Extract the [x, y] coordinate from the center of the cell holding the provided text.  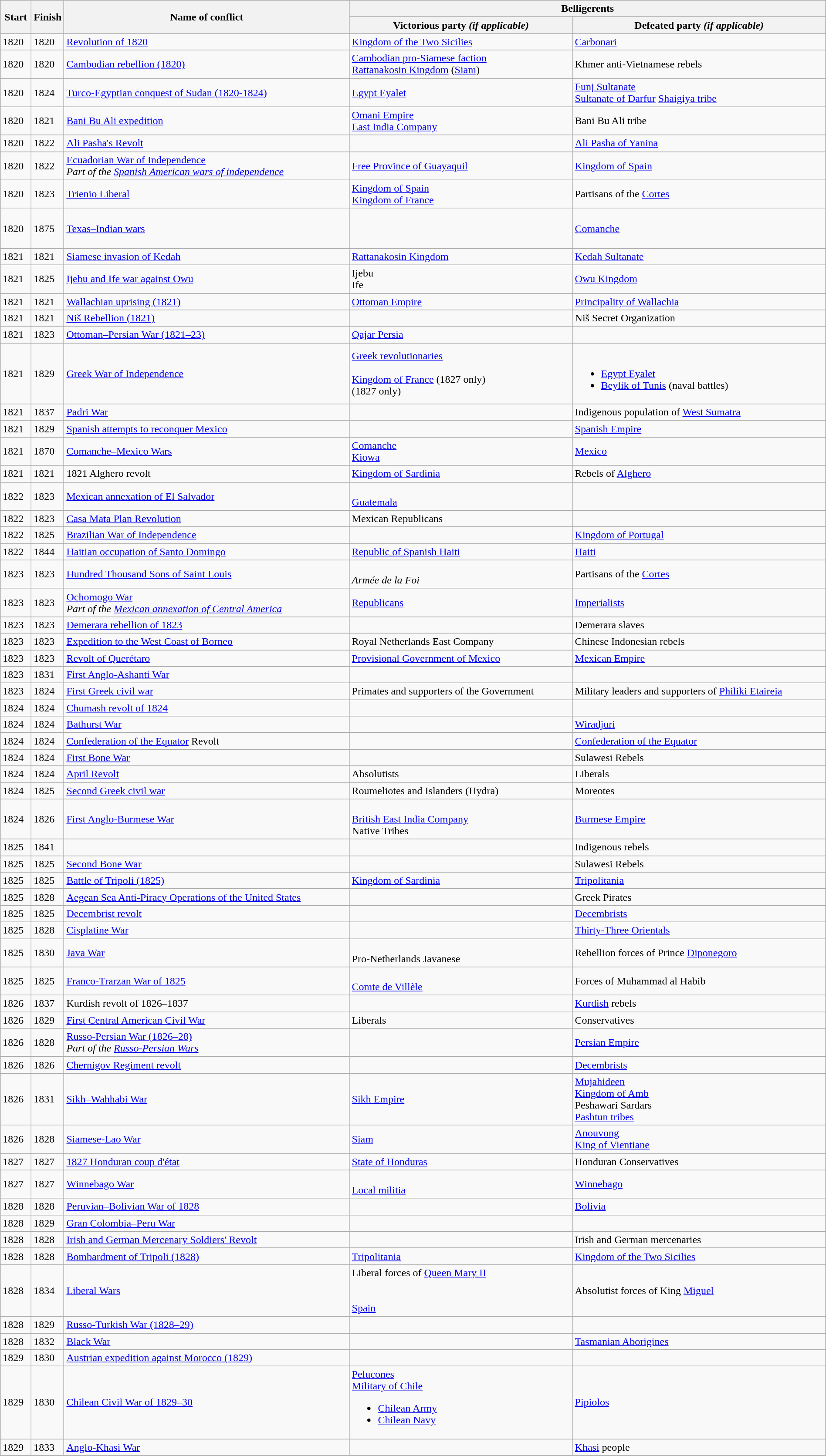
Thirty-Three Orientals [699, 930]
Pelucones Military of ChileChilean ArmyChilean Navy [461, 1403]
Rebellion forces of Prince Diponegoro [699, 953]
Bombardment of Tripoli (1828) [206, 1256]
1827 Honduran coup d'état [206, 1162]
Local militia [461, 1184]
Bolivia [699, 1207]
Rattanakosin Kingdom [461, 256]
Ochomogo War Part of the Mexican annexation of Central America [206, 603]
British East India CompanyNative Tribes [461, 819]
Greek Pirates [699, 897]
Liberal forces of Queen Mary II Spain [461, 1291]
Spanish attempts to reconquer Mexico [206, 429]
Confederation of the Equator Revolt [206, 741]
Cambodian rebellion (1820) [206, 64]
Demerara rebellion of 1823 [206, 625]
Wallachian uprising (1821) [206, 302]
IjebuIfe [461, 279]
Niš Secret Organization [699, 318]
Egypt Eyalet [461, 92]
Winnebago War [206, 1184]
Owu Kingdom [699, 279]
Principality of Wallachia [699, 302]
Aegean Sea Anti-Piracy Operations of the United States [206, 897]
Mexican Empire [699, 658]
Provisional Government of Mexico [461, 658]
Kingdom of Portugal [699, 535]
Confederation of the Equator [699, 741]
Kurdish revolt of 1826–1837 [206, 1004]
Defeated party (if applicable) [699, 25]
Finish [48, 17]
Chilean Civil War of 1829–30 [206, 1403]
Primates and supporters of the Government [461, 691]
Ecuadorian War of Independence Part of the Spanish American wars of independence [206, 165]
Ijebu and Ife war against Owu [206, 279]
Bani Bu Ali expedition [206, 121]
Chinese Indonesian rebels [699, 641]
Revolt of Querétaro [206, 658]
Ali Pasha of Yanina [699, 143]
Imperialists [699, 603]
1832 [48, 1341]
1841 [48, 847]
Mujahideen Kingdom of Amb Peshawari Sardars Pashtun tribes [699, 1099]
Egypt Eyalet Beylik of Tunis (naval battles) [699, 374]
Spanish Empire [699, 429]
Liberal Wars [206, 1291]
Kurdish rebels [699, 1004]
Turco-Egyptian conquest of Sudan (1820-1824) [206, 92]
Forces of Muhammad al Habib [699, 981]
1833 [48, 1447]
Greek War of Independence [206, 374]
State of Honduras [461, 1162]
First Anglo-Ashanti War [206, 675]
Khmer anti-Vietnamese rebels [699, 64]
Roumeliotes and Islanders (Hydra) [461, 791]
Tasmanian Aborigines [699, 1341]
ComancheKiowa [461, 451]
Absolutist forces of King Miguel [699, 1291]
Siamese invasion of Kedah [206, 256]
Second Greek civil war [206, 791]
Armée de la Foi [461, 574]
Persian Empire [699, 1042]
Start [16, 17]
Mexican annexation of El Salvador [206, 496]
Niš Rebellion (1821) [206, 318]
Indigenous rebels [699, 847]
Burmese Empire [699, 819]
Comanche [699, 228]
Sikh–Wahhabi War [206, 1099]
Pipiolos [699, 1403]
Republic of Spanish Haiti [461, 552]
Battle of Tripoli (1825) [206, 880]
Russo-Turkish War (1828–29) [206, 1325]
Anglo-Khasi War [206, 1447]
Haitian occupation of Santo Domingo [206, 552]
Ottoman Empire [461, 302]
Belligerents [587, 9]
Cambodian pro-Siamese faction Rattanakosin Kingdom (Siam) [461, 64]
Comanche–Mexico Wars [206, 451]
Second Bone War [206, 864]
Name of conflict [206, 17]
Chumash revolt of 1824 [206, 708]
Kedah Sultanate [699, 256]
Guatemala [461, 496]
Bani Bu Ali tribe [699, 121]
Bathurst War [206, 725]
Winnebago [699, 1184]
Absolutists [461, 774]
Chernigov Regiment revolt [206, 1065]
Funj SultanateSultanate of Darfur Shaigiya tribe [699, 92]
Kingdom of Spain [699, 165]
Military leaders and supporters of Philiki Etaireia [699, 691]
1844 [48, 552]
Russo-Persian War (1826–28) Part of the Russo-Persian Wars [206, 1042]
Victorious party (if applicable) [461, 25]
Honduran Conservatives [699, 1162]
Hundred Thousand Sons of Saint Louis [206, 574]
Greek revolutionaries Kingdom of France (1827 only) (1827 only) [461, 374]
First Central American Civil War [206, 1020]
Ali Pasha's Revolt [206, 143]
1821 Alghero revolt [206, 474]
Pro-Netherlands Javanese [461, 953]
Qajar Persia [461, 335]
Indigenous population of West Sumatra [699, 412]
Padri War [206, 412]
Revolution of 1820 [206, 42]
Black War [206, 1341]
AnouvongKing of Vientiane [699, 1139]
Carbonari [699, 42]
Java War [206, 953]
Siamese-Lao War [206, 1139]
Ottoman–Persian War (1821–23) [206, 335]
Siam [461, 1139]
1834 [48, 1291]
Mexican Republicans [461, 519]
Texas–Indian wars [206, 228]
Expedition to the West Coast of Borneo [206, 641]
Irish and German mercenaries [699, 1240]
Khasi people [699, 1447]
Comte de Villèle [461, 981]
Free Province of Guayaquil [461, 165]
Peruvian–Bolivian War of 1828 [206, 1207]
Sikh Empire [461, 1099]
April Revolt [206, 774]
Gran Colombia–Peru War [206, 1223]
Wiradjuri [699, 725]
Mexico [699, 451]
Kingdom of Spain Kingdom of France [461, 194]
Omani Empire East India Company [461, 121]
First Bone War [206, 758]
Franco-Trarzan War of 1825 [206, 981]
1870 [48, 451]
First Anglo-Burmese War [206, 819]
Decembrist revolt [206, 913]
Haiti [699, 552]
Irish and German Mercenary Soldiers' Revolt [206, 1240]
Cisplatine War [206, 930]
Trienio Liberal [206, 194]
Royal Netherlands East Company [461, 641]
Austrian expedition against Morocco (1829) [206, 1358]
Moreotes [699, 791]
Casa Mata Plan Revolution [206, 519]
Republicans [461, 603]
Conservatives [699, 1020]
1875 [48, 228]
Rebels of Alghero [699, 474]
First Greek civil war [206, 691]
Brazilian War of Independence [206, 535]
Demerara slaves [699, 625]
